Identify which cell holds the provided text, then report its [x, y] central coordinate. 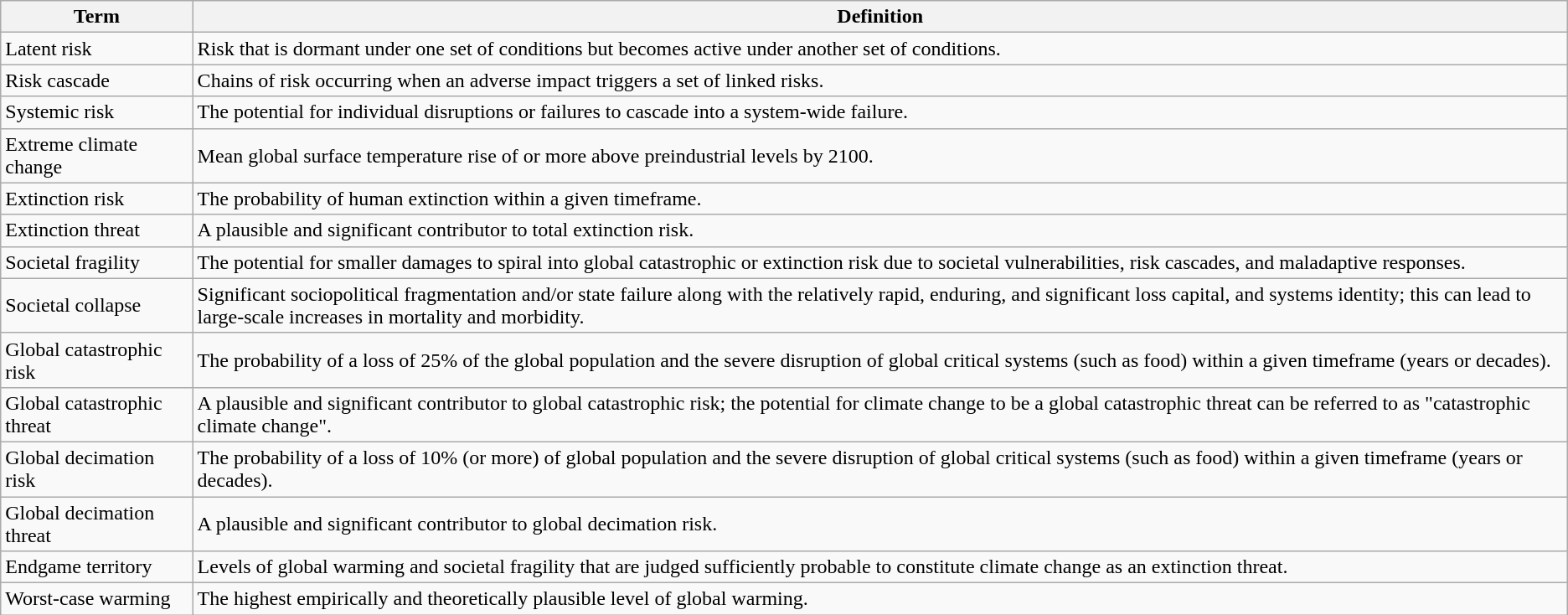
Levels of global warming and societal fragility that are judged sufficiently probable to constitute climate change as an extinction threat. [879, 567]
Mean global surface temperature rise of or more above preindustrial levels by 2100. [879, 156]
Extinction threat [97, 230]
Global decimation threat [97, 523]
Risk that is dormant under one set of conditions but becomes active under another set of conditions. [879, 49]
Societal fragility [97, 262]
A plausible and significant contributor to global decimation risk. [879, 523]
Extreme climate change [97, 156]
Risk cascade [97, 80]
The probability of human extinction within a given timeframe. [879, 199]
Worst-case warming [97, 599]
Chains of risk occurring when an adverse impact triggers a set of linked risks. [879, 80]
Global decimation risk [97, 469]
Global catastrophic threat [97, 414]
Latent risk [97, 49]
The potential for individual disruptions or failures to cascade into a system-wide failure. [879, 112]
The highest empirically and theoretically plausible level of global warming. [879, 599]
Global catastrophic risk [97, 360]
Systemic risk [97, 112]
Endgame territory [97, 567]
Term [97, 17]
Definition [879, 17]
A plausible and significant contributor to total extinction risk. [879, 230]
Extinction risk [97, 199]
Societal collapse [97, 305]
